From the cell containing the given text, extract its center point as [X, Y] coordinate. 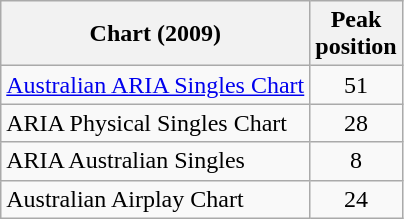
8 [356, 161]
24 [356, 199]
Chart (2009) [156, 34]
Peak position [356, 34]
Australian ARIA Singles Chart [156, 85]
51 [356, 85]
Australian Airplay Chart [156, 199]
ARIA Physical Singles Chart [156, 123]
28 [356, 123]
ARIA Australian Singles [156, 161]
